Locate the cell with the specified text and output its [X, Y] center coordinate. 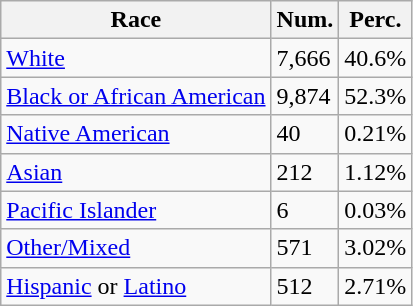
Hispanic or Latino [136, 286]
Race [136, 20]
212 [305, 172]
White [136, 58]
52.3% [376, 96]
40 [305, 134]
Asian [136, 172]
Perc. [376, 20]
571 [305, 248]
6 [305, 210]
40.6% [376, 58]
7,666 [305, 58]
0.03% [376, 210]
3.02% [376, 248]
Pacific Islander [136, 210]
Num. [305, 20]
9,874 [305, 96]
Native American [136, 134]
512 [305, 286]
1.12% [376, 172]
Black or African American [136, 96]
2.71% [376, 286]
0.21% [376, 134]
Other/Mixed [136, 248]
